Output the (X, Y) coordinate of the center of the cell containing the given text.  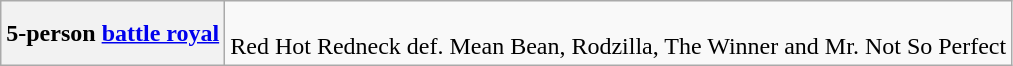
5-person battle royal (113, 34)
Red Hot Redneck def. Mean Bean, Rodzilla, The Winner and Mr. Not So Perfect (618, 34)
